Return the (X, Y) coordinate for the center point of the cell that contains the specified text.  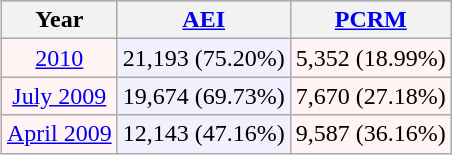
9,587 (36.16%) (370, 134)
2010 (59, 58)
April 2009 (59, 134)
5,352 (18.99%) (370, 58)
12,143 (47.16%) (204, 134)
PCRM (370, 20)
AEI (204, 20)
Year (59, 20)
21,193 (75.20%) (204, 58)
19,674 (69.73%) (204, 96)
7,670 (27.18%) (370, 96)
July 2009 (59, 96)
